Provide the (x, y) coordinate of the cell's center where the given text is located.  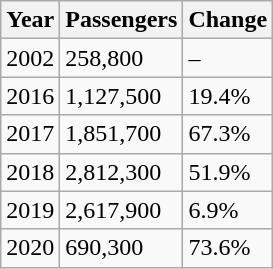
Change (228, 20)
690,300 (122, 248)
2,617,900 (122, 210)
– (228, 58)
258,800 (122, 58)
67.3% (228, 134)
2019 (30, 210)
19.4% (228, 96)
1,851,700 (122, 134)
2002 (30, 58)
Year (30, 20)
6.9% (228, 210)
2,812,300 (122, 172)
51.9% (228, 172)
2016 (30, 96)
1,127,500 (122, 96)
2020 (30, 248)
73.6% (228, 248)
2017 (30, 134)
Passengers (122, 20)
2018 (30, 172)
